Find where the given text appears and provide that cell's center as (X, Y) coordinate. 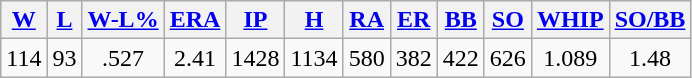
BB (460, 20)
W-L% (123, 20)
W (24, 20)
H (314, 20)
WHIP (570, 20)
382 (414, 58)
1428 (256, 58)
ER (414, 20)
422 (460, 58)
2.41 (195, 58)
580 (366, 58)
93 (64, 58)
114 (24, 58)
1.48 (650, 58)
IP (256, 20)
SO (508, 20)
ERA (195, 20)
1.089 (570, 58)
SO/BB (650, 20)
L (64, 20)
RA (366, 20)
626 (508, 58)
.527 (123, 58)
1134 (314, 58)
